Provide the [x, y] coordinate of the cell's center where the given text is located.  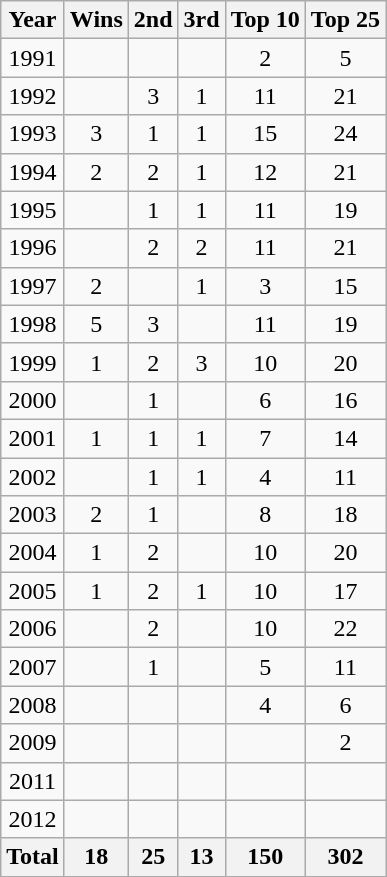
7 [265, 438]
1993 [33, 134]
Total [33, 857]
2002 [33, 477]
1997 [33, 286]
12 [265, 172]
17 [345, 591]
16 [345, 400]
302 [345, 857]
2005 [33, 591]
24 [345, 134]
2nd [153, 20]
2012 [33, 819]
150 [265, 857]
1994 [33, 172]
1991 [33, 58]
14 [345, 438]
2006 [33, 629]
2004 [33, 553]
Wins [96, 20]
2008 [33, 705]
1998 [33, 324]
22 [345, 629]
Top 25 [345, 20]
2009 [33, 743]
1992 [33, 96]
2000 [33, 400]
1995 [33, 210]
25 [153, 857]
2007 [33, 667]
2001 [33, 438]
13 [202, 857]
2011 [33, 781]
1999 [33, 362]
2003 [33, 515]
3rd [202, 20]
1996 [33, 248]
8 [265, 515]
Year [33, 20]
Top 10 [265, 20]
